Pinpoint the cell where the given text exists, returning its (x, y) midpoint coordinate. 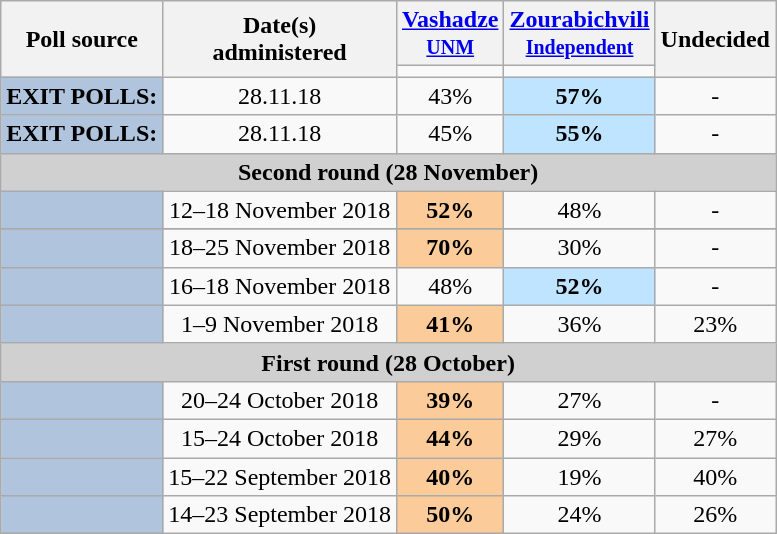
44% (450, 438)
23% (715, 324)
57% (580, 96)
ZourabichviliIndependent (580, 34)
12–18 November 2018 (280, 210)
41% (450, 324)
50% (450, 515)
15–24 October 2018 (280, 438)
36% (580, 324)
19% (580, 477)
Date(s)administered (280, 39)
First round (28 October) (388, 362)
18–25 November 2018 (280, 248)
Poll source (82, 39)
30% (580, 248)
43% (450, 96)
24% (580, 515)
VashadzeUNM (450, 34)
26% (715, 515)
29% (580, 438)
Second round (28 November) (388, 172)
39% (450, 400)
1–9 November 2018 (280, 324)
70% (450, 248)
55% (580, 134)
Undecided (715, 39)
16–18 November 2018 (280, 286)
20–24 October 2018 (280, 400)
15–22 September 2018 (280, 477)
45% (450, 134)
14–23 September 2018 (280, 515)
